For the text-containing cell, return its midpoint in [X, Y] coordinate format. 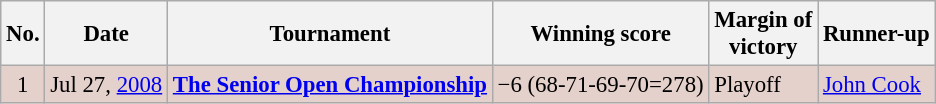
−6 (68-71-69-70=278) [600, 85]
Margin ofvictory [764, 34]
Playoff [764, 85]
No. [23, 34]
Winning score [600, 34]
1 [23, 85]
The Senior Open Championship [330, 85]
Jul 27, 2008 [106, 85]
John Cook [876, 85]
Runner-up [876, 34]
Tournament [330, 34]
Date [106, 34]
